Scan for the cell matching the given text and deliver its (x, y) coordinate at center. 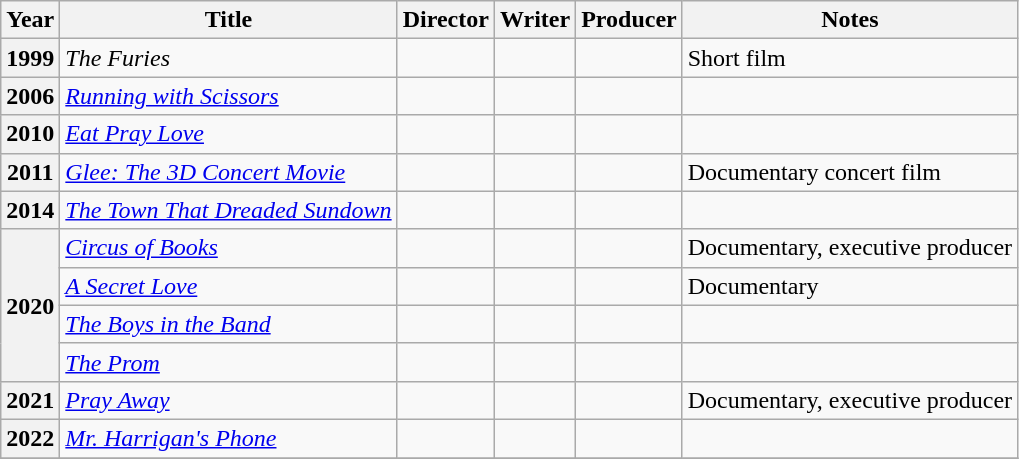
Running with Scissors (228, 96)
2011 (30, 172)
Year (30, 20)
The Boys in the Band (228, 324)
2014 (30, 210)
Mr. Harrigan's Phone (228, 438)
2021 (30, 400)
A Secret Love (228, 286)
The Prom (228, 362)
2022 (30, 438)
Short film (850, 58)
Writer (534, 20)
The Town That Dreaded Sundown (228, 210)
The Furies (228, 58)
Documentary concert film (850, 172)
2010 (30, 134)
Eat Pray Love (228, 134)
Notes (850, 20)
Circus of Books (228, 248)
Documentary (850, 286)
Pray Away (228, 400)
Producer (630, 20)
2020 (30, 305)
2006 (30, 96)
Director (446, 20)
Glee: The 3D Concert Movie (228, 172)
Title (228, 20)
1999 (30, 58)
